From the cell containing the given text, extract its center point as (x, y) coordinate. 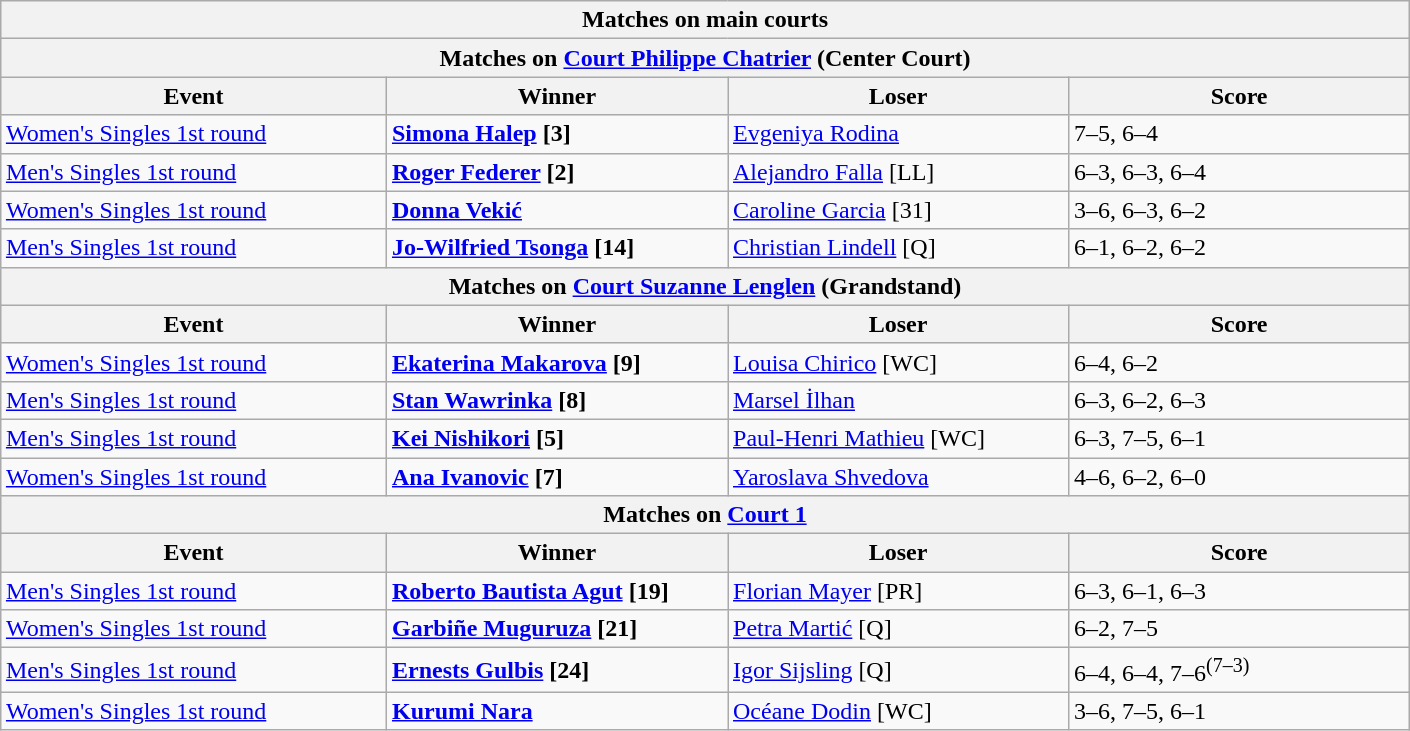
Caroline Garcia [31] (898, 210)
Matches on Court Philippe Chatrier (Center Court) (704, 58)
Florian Mayer [PR] (898, 591)
6–3, 6–1, 6–3 (1240, 591)
Ekaterina Makarova [9] (556, 362)
Ernests Gulbis [24] (556, 670)
Matches on Court 1 (704, 515)
Océane Dodin [WC] (898, 711)
Matches on Court Suzanne Lenglen (Grandstand) (704, 286)
6–4, 6–4, 7–6(7–3) (1240, 670)
Matches on main courts (704, 20)
Igor Sijsling [Q] (898, 670)
Kurumi Nara (556, 711)
6–3, 7–5, 6–1 (1240, 438)
3–6, 7–5, 6–1 (1240, 711)
6–3, 6–2, 6–3 (1240, 400)
Ana Ivanovic [7] (556, 477)
6–2, 7–5 (1240, 629)
Simona Halep [3] (556, 134)
Donna Vekić (556, 210)
Garbiñe Muguruza [21] (556, 629)
Kei Nishikori [5] (556, 438)
Louisa Chirico [WC] (898, 362)
6–3, 6–3, 6–4 (1240, 172)
Yaroslava Shvedova (898, 477)
Stan Wawrinka [8] (556, 400)
6–4, 6–2 (1240, 362)
Marsel İlhan (898, 400)
4–6, 6–2, 6–0 (1240, 477)
Petra Martić [Q] (898, 629)
7–5, 6–4 (1240, 134)
Roberto Bautista Agut [19] (556, 591)
Jo-Wilfried Tsonga [14] (556, 248)
3–6, 6–3, 6–2 (1240, 210)
Christian Lindell [Q] (898, 248)
Evgeniya Rodina (898, 134)
6–1, 6–2, 6–2 (1240, 248)
Paul-Henri Mathieu [WC] (898, 438)
Roger Federer [2] (556, 172)
Alejandro Falla [LL] (898, 172)
